Pinpoint the cell where the given text exists, returning its (x, y) midpoint coordinate. 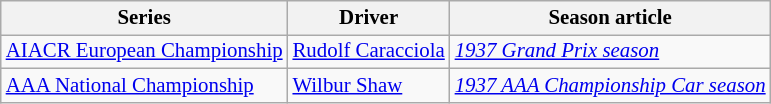
Series (144, 18)
AAA National Championship (144, 85)
1937 AAA Championship Car season (610, 85)
Rudolf Caracciola (369, 51)
AIACR European Championship (144, 51)
1937 Grand Prix season (610, 51)
Season article (610, 18)
Driver (369, 18)
Wilbur Shaw (369, 85)
